Extract the [x, y] coordinate from the center of the cell holding the provided text.  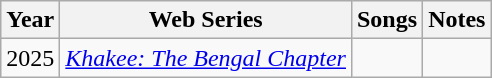
Songs [386, 20]
Web Series [206, 20]
Year [30, 20]
Notes [457, 20]
Khakee: The Bengal Chapter [206, 58]
2025 [30, 58]
